Pinpoint the cell where the given text exists, returning its (X, Y) midpoint coordinate. 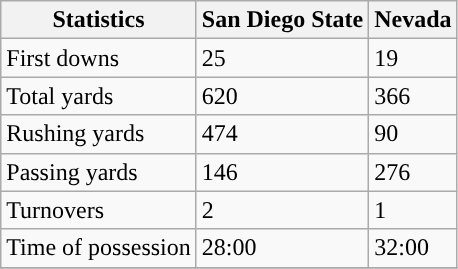
90 (413, 134)
Statistics (99, 20)
146 (282, 172)
Turnovers (99, 210)
474 (282, 134)
Nevada (413, 20)
276 (413, 172)
25 (282, 58)
2 (282, 210)
San Diego State (282, 20)
1 (413, 210)
First downs (99, 58)
28:00 (282, 248)
Time of possession (99, 248)
Passing yards (99, 172)
366 (413, 96)
Rushing yards (99, 134)
Total yards (99, 96)
19 (413, 58)
32:00 (413, 248)
620 (282, 96)
